Return the (X, Y) coordinate for the center point of the cell that contains the specified text.  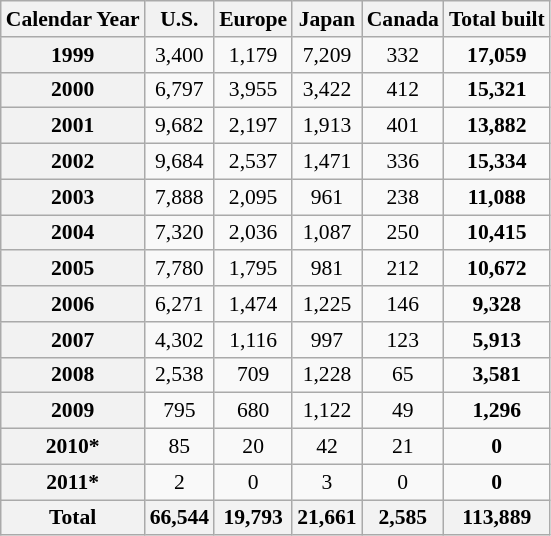
1,122 (326, 411)
15,321 (497, 90)
85 (180, 447)
Japan (326, 19)
2009 (73, 411)
3,955 (253, 90)
1,296 (497, 411)
1,179 (253, 55)
7,209 (326, 55)
1999 (73, 55)
Total (73, 518)
1,087 (326, 233)
6,797 (180, 90)
Canada (403, 19)
680 (253, 411)
66,544 (180, 518)
7,888 (180, 197)
11,088 (497, 197)
2008 (73, 375)
961 (326, 197)
795 (180, 411)
238 (403, 197)
336 (403, 162)
7,320 (180, 233)
2007 (73, 340)
2000 (73, 90)
65 (403, 375)
Europe (253, 19)
401 (403, 126)
2004 (73, 233)
212 (403, 269)
2005 (73, 269)
21,661 (326, 518)
2,197 (253, 126)
2,537 (253, 162)
7,780 (180, 269)
13,882 (497, 126)
2001 (73, 126)
2,585 (403, 518)
997 (326, 340)
4,302 (180, 340)
2010* (73, 447)
1,471 (326, 162)
2011* (73, 482)
981 (326, 269)
5,913 (497, 340)
3,400 (180, 55)
332 (403, 55)
21 (403, 447)
49 (403, 411)
1,116 (253, 340)
17,059 (497, 55)
3 (326, 482)
2,538 (180, 375)
146 (403, 304)
10,672 (497, 269)
42 (326, 447)
1,474 (253, 304)
U.S. (180, 19)
19,793 (253, 518)
9,328 (497, 304)
113,889 (497, 518)
2 (180, 482)
Total built (497, 19)
3,581 (497, 375)
1,913 (326, 126)
250 (403, 233)
709 (253, 375)
2,095 (253, 197)
3,422 (326, 90)
2003 (73, 197)
1,225 (326, 304)
10,415 (497, 233)
15,334 (497, 162)
6,271 (180, 304)
1,228 (326, 375)
20 (253, 447)
123 (403, 340)
2002 (73, 162)
2,036 (253, 233)
1,795 (253, 269)
412 (403, 90)
9,684 (180, 162)
9,682 (180, 126)
Calendar Year (73, 19)
2006 (73, 304)
